Provide the [x, y] coordinate of the cell's center where the given text is located.  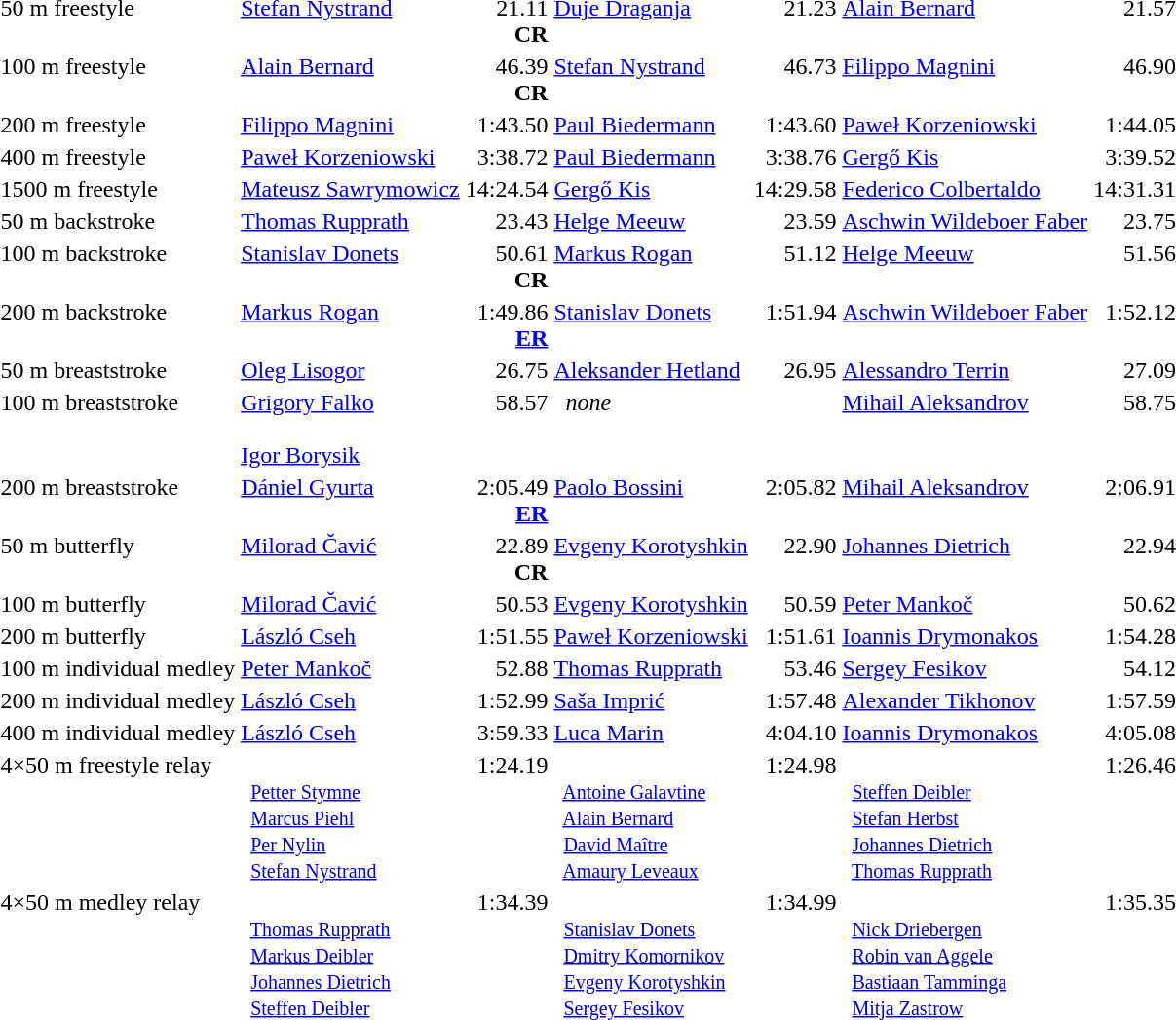
1:24.19 [507, 817]
Alexander Tikhonov [965, 700]
1:51.94 [795, 325]
46.73 [795, 80]
1:51.55 [507, 636]
1:49.86 ER [507, 325]
Luca Marin [651, 733]
3:38.72 [507, 157]
2:05.82 [795, 501]
52.88 [507, 668]
3:38.76 [795, 157]
Stefan Nystrand [651, 80]
50.53 [507, 604]
1:43.50 [507, 125]
23.43 [507, 221]
50.61 CR [507, 267]
Mateusz Sawrymowicz [351, 189]
1:24.98 [795, 817]
1:43.60 [795, 125]
Oleg Lisogor [351, 370]
Alessandro Terrin [965, 370]
Sergey Fesikov [965, 668]
1:57.48 [795, 700]
58.57 [507, 429]
none [651, 429]
51.12 [795, 267]
Saša Imprić [651, 700]
22.90 [795, 559]
1:51.61 [795, 636]
Paolo Bossini [651, 501]
4:04.10 [795, 733]
Grigory Falko Igor Borysik [351, 429]
14:29.58 [795, 189]
1:52.99 [507, 700]
2:05.49ER [507, 501]
3:59.33 [507, 733]
Alain Bernard [351, 80]
26.95 [795, 370]
Johannes Dietrich [965, 559]
22.89CR [507, 559]
Steffen Deibler Stefan Herbst Johannes Dietrich Thomas Rupprath [965, 817]
Federico Colbertaldo [965, 189]
Aleksander Hetland [651, 370]
53.46 [795, 668]
Dániel Gyurta [351, 501]
26.75 [507, 370]
Antoine Galavtine Alain Bernard David Maître Amaury Leveaux [651, 817]
23.59 [795, 221]
14:24.54 [507, 189]
Petter Stymne Marcus Piehl Per Nylin Stefan Nystrand [351, 817]
50.59 [795, 604]
46.39CR [507, 80]
